Return the (X, Y) coordinate for the center point of the cell that contains the specified text.  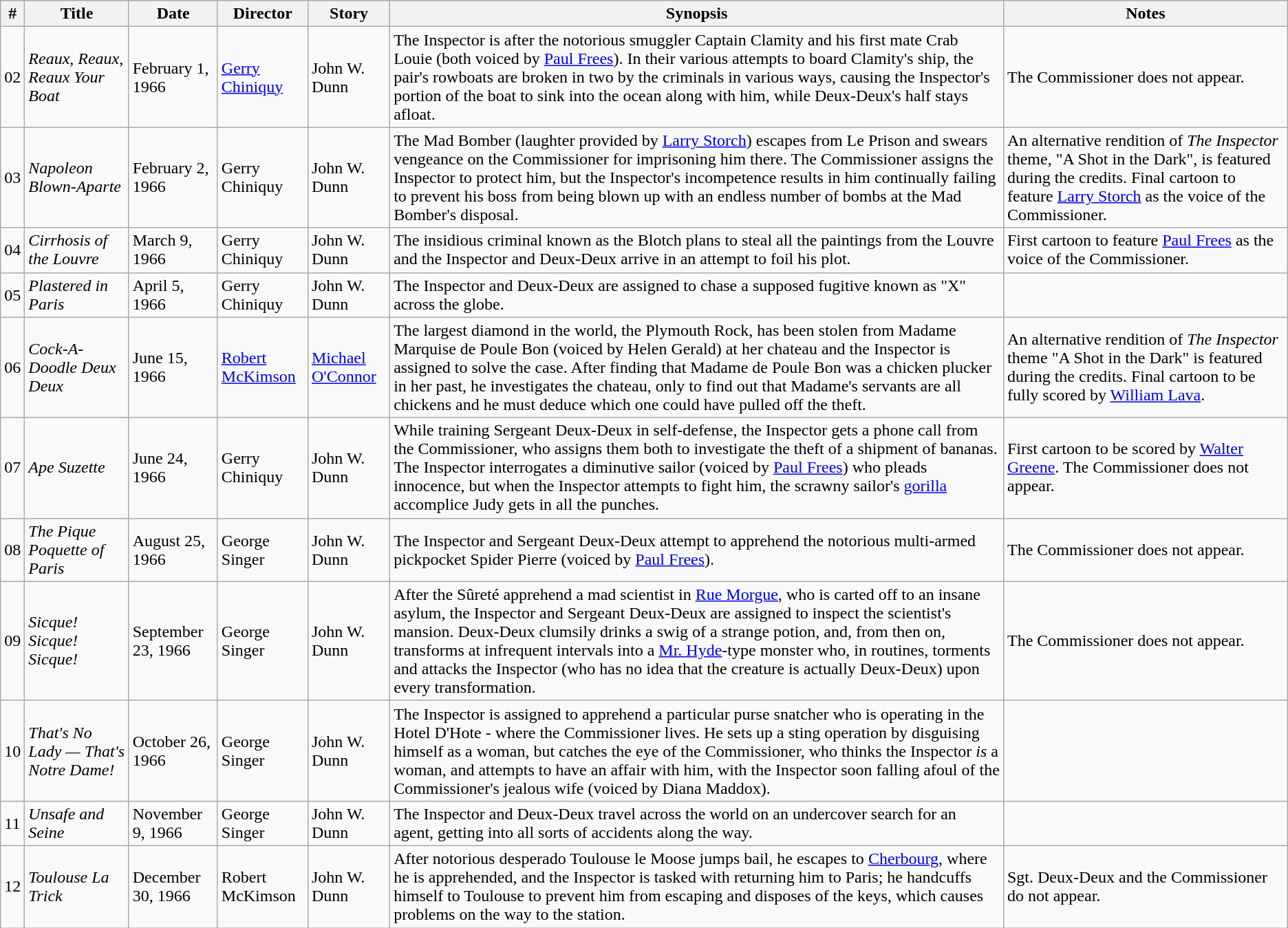
September 23, 1966 (173, 641)
Napoleon Blown-Aparte (77, 177)
The Inspector and Deux-Deux travel across the world on an undercover search for an agent, getting into all sorts of accidents along the way. (697, 823)
02 (12, 77)
November 9, 1966 (173, 823)
April 5, 1966 (173, 294)
Toulouse La Trick (77, 886)
June 24, 1966 (173, 468)
The Inspector and Sergeant Deux-Deux attempt to apprehend the notorious multi-armed pickpocket Spider Pierre (voiced by Paul Frees). (697, 550)
Title (77, 14)
Michael O'Connor (348, 367)
Director (263, 14)
Cock-A-Doodle Deux Deux (77, 367)
06 (12, 367)
08 (12, 550)
11 (12, 823)
Unsafe and Seine (77, 823)
That's No Lady — That's Notre Dame! (77, 751)
Notes (1145, 14)
June 15, 1966 (173, 367)
October 26, 1966 (173, 751)
First cartoon to be scored by Walter Greene. The Commissioner does not appear. (1145, 468)
Reaux, Reaux, Reaux Your Boat (77, 77)
The Pique Poquette of Paris (77, 550)
February 1, 1966 (173, 77)
Sgt. Deux-Deux and the Commissioner do not appear. (1145, 886)
07 (12, 468)
The Inspector and Deux-Deux are assigned to chase a supposed fugitive known as "X" across the globe. (697, 294)
First cartoon to feature Paul Frees as the voice of the Commissioner. (1145, 250)
Plastered in Paris (77, 294)
August 25, 1966 (173, 550)
Synopsis (697, 14)
10 (12, 751)
03 (12, 177)
Date (173, 14)
February 2, 1966 (173, 177)
05 (12, 294)
04 (12, 250)
09 (12, 641)
Sicque! Sicque! Sicque! (77, 641)
Ape Suzette (77, 468)
March 9, 1966 (173, 250)
December 30, 1966 (173, 886)
# (12, 14)
Cirrhosis of the Louvre (77, 250)
12 (12, 886)
Story (348, 14)
